Find where the given text appears and provide that cell's center as (x, y) coordinate. 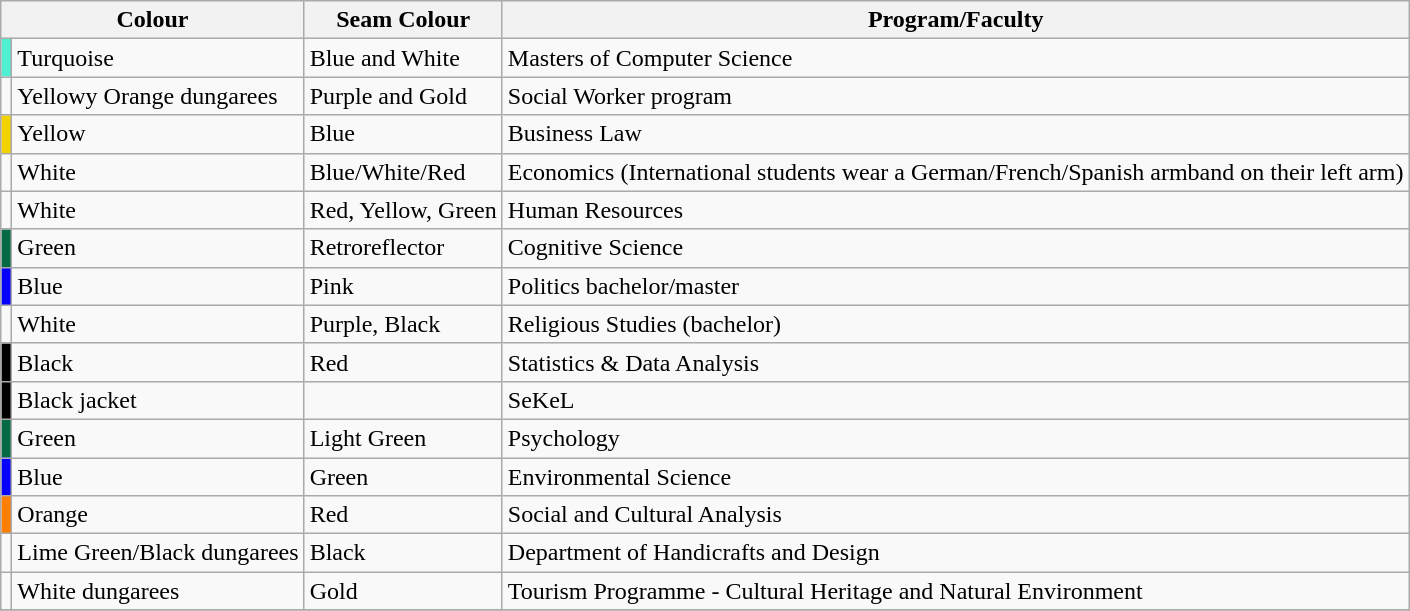
Yellow (158, 134)
Pink (403, 286)
Gold (403, 591)
Politics bachelor/master (956, 286)
Department of Handicrafts and Design (956, 553)
Statistics & Data Analysis (956, 362)
Economics (International students wear a German/French/Spanish armband on their left arm) (956, 172)
Social and Cultural Analysis (956, 515)
Turquoise (158, 58)
Blue/White/Red (403, 172)
Yellowy Orange dungarees (158, 96)
Purple and Gold (403, 96)
Light Green (403, 438)
Religious Studies (bachelor) (956, 324)
Psychology (956, 438)
Masters of Computer Science (956, 58)
Business Law (956, 134)
Program/Faculty (956, 20)
White dungarees (158, 591)
Human Resources (956, 210)
Retroreflector (403, 248)
Tourism Programme - Cultural Heritage and Natural Environment (956, 591)
Orange (158, 515)
Black jacket (158, 400)
Purple, Black (403, 324)
Red, Yellow, Green (403, 210)
Cognitive Science (956, 248)
Lime Green/Black dungarees (158, 553)
Colour (152, 20)
Blue and White (403, 58)
SeKeL (956, 400)
Social Worker program (956, 96)
Environmental Science (956, 477)
Seam Colour (403, 20)
